Scan for the cell matching the given text and deliver its [x, y] coordinate at center. 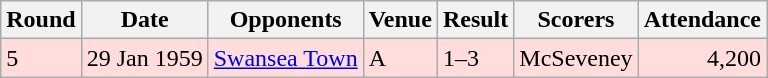
McSeveney [576, 58]
Round [41, 20]
Result [475, 20]
Date [144, 20]
Opponents [286, 20]
1–3 [475, 58]
Venue [400, 20]
29 Jan 1959 [144, 58]
Scorers [576, 20]
A [400, 58]
5 [41, 58]
4,200 [702, 58]
Swansea Town [286, 58]
Attendance [702, 20]
